Determine the (x, y) coordinate at the center of the cell enclosing the given text.  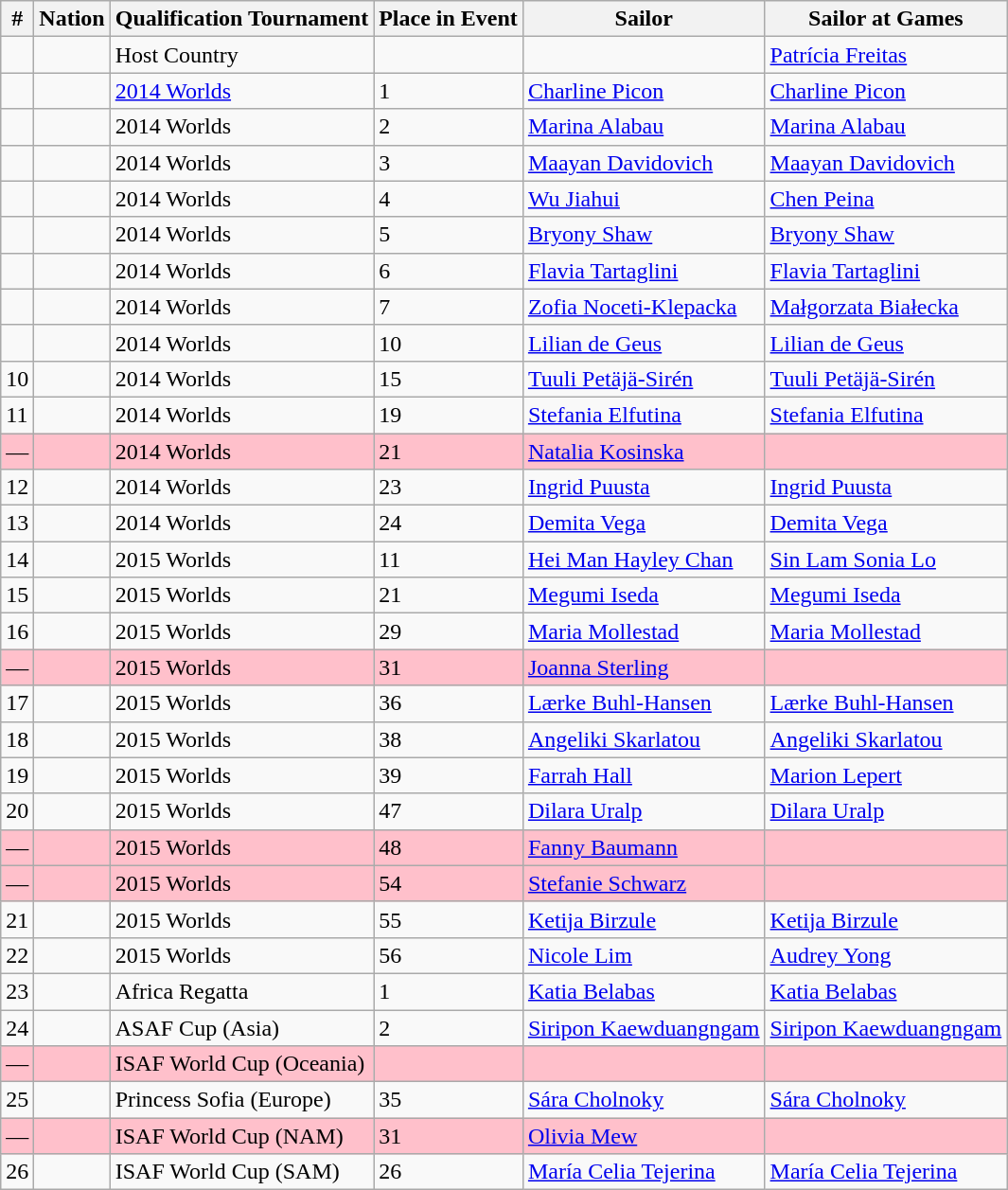
ISAF World Cup (SAM) (241, 1172)
Sin Lam Sonia Lo (886, 559)
Sailor at Games (886, 19)
29 (449, 631)
39 (449, 775)
13 (17, 524)
Wu Jiahui (644, 199)
48 (449, 847)
# (17, 19)
16 (17, 631)
Qualification Tournament (241, 19)
Nicole Lim (644, 955)
Audrey Yong (886, 955)
35 (449, 1100)
Princess Sofia (Europe) (241, 1100)
Olivia Mew (644, 1136)
38 (449, 739)
Małgorzata Białecka (886, 307)
18 (17, 739)
7 (449, 307)
22 (17, 955)
ISAF World Cup (Oceania) (241, 1064)
Chen Peina (886, 199)
Sailor (644, 19)
Nation (72, 19)
47 (449, 811)
Hei Man Hayley Chan (644, 559)
36 (449, 703)
Marion Lepert (886, 775)
Place in Event (449, 19)
Joanna Sterling (644, 667)
6 (449, 271)
20 (17, 811)
12 (17, 488)
5 (449, 235)
Natalia Kosinska (644, 452)
14 (17, 559)
55 (449, 919)
ASAF Cup (Asia) (241, 1027)
Patrícia Freitas (886, 55)
54 (449, 883)
Farrah Hall (644, 775)
Zofia Noceti-Klepacka (644, 307)
Africa Regatta (241, 991)
Stefanie Schwarz (644, 883)
25 (17, 1100)
ISAF World Cup (NAM) (241, 1136)
Host Country (241, 55)
Fanny Baumann (644, 847)
17 (17, 703)
56 (449, 955)
4 (449, 199)
3 (449, 163)
